Detect which cell encompasses the target text, then output its (x, y) center coordinate. 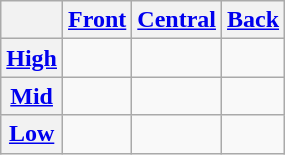
Mid (32, 96)
Front (98, 20)
Central (177, 20)
High (32, 58)
Back (254, 20)
Low (32, 134)
